Provide the [x, y] coordinate of the cell's center where the given text is located.  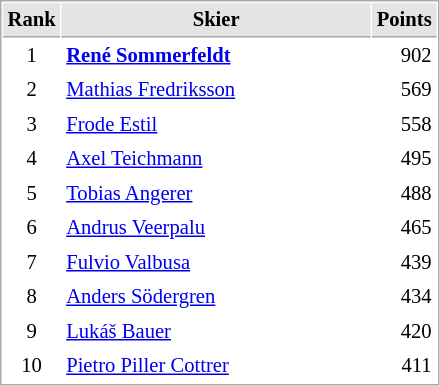
3 [32, 124]
Lukáš Bauer [216, 332]
Rank [32, 20]
902 [404, 56]
10 [32, 366]
8 [32, 296]
2 [32, 90]
Frode Estil [216, 124]
Tobias Angerer [216, 194]
420 [404, 332]
434 [404, 296]
9 [32, 332]
465 [404, 228]
7 [32, 262]
Pietro Piller Cottrer [216, 366]
Anders Södergren [216, 296]
1 [32, 56]
558 [404, 124]
569 [404, 90]
Fulvio Valbusa [216, 262]
Andrus Veerpalu [216, 228]
Skier [216, 20]
439 [404, 262]
Mathias Fredriksson [216, 90]
4 [32, 158]
Axel Teichmann [216, 158]
René Sommerfeldt [216, 56]
5 [32, 194]
495 [404, 158]
411 [404, 366]
488 [404, 194]
Points [404, 20]
6 [32, 228]
